Detect which cell encompasses the target text, then output its (x, y) center coordinate. 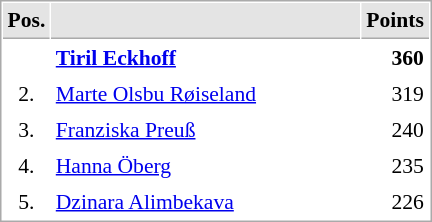
240 (396, 129)
319 (396, 93)
3. (26, 129)
360 (396, 57)
Franziska Preuß (206, 129)
226 (396, 201)
235 (396, 165)
4. (26, 165)
2. (26, 93)
Dzinara Alimbekava (206, 201)
Marte Olsbu Røiseland (206, 93)
Pos. (26, 21)
Points (396, 21)
Hanna Öberg (206, 165)
5. (26, 201)
Tiril Eckhoff (206, 57)
